Search for the cell housing the specified text and yield its [X, Y] center coordinate. 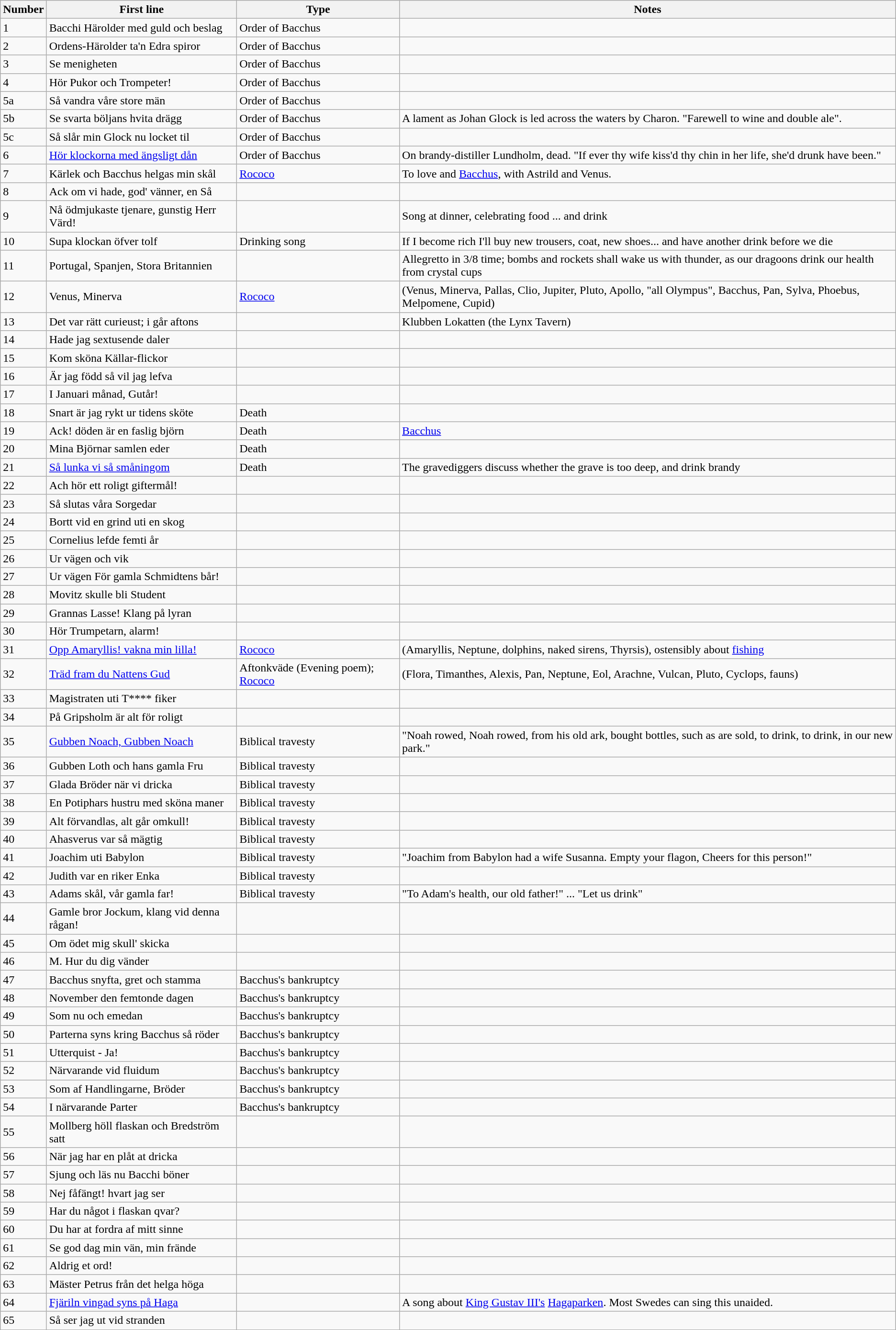
Gubben Loth och hans gamla Fru [142, 766]
Hör klockorna med ängsligt dån [142, 155]
5b [23, 119]
"Joachim from Babylon had a wife Susanna. Empty your flagon, Cheers for this person!" [648, 857]
Klubben Lokatten (the Lynx Tavern) [648, 322]
19 [23, 431]
På Gripsholm är alt för roligt [142, 717]
5c [23, 137]
15 [23, 358]
9 [23, 216]
3 [23, 64]
Se god dag min vän, min frände [142, 1248]
Magistraten uti T**** fiker [142, 699]
Så ser jag ut vid stranden [142, 1320]
Aldrig et ord! [142, 1266]
14 [23, 340]
34 [23, 717]
30 [23, 631]
Notes [648, 10]
Song at dinner, celebrating food ... and drink [648, 216]
49 [23, 1016]
57 [23, 1174]
Opp Amaryllis! vakna min lilla! [142, 649]
17 [23, 394]
Bacchus snyfta, gret och stamma [142, 980]
If I become rich I'll buy new trousers, coat, new shoes... and have another drink before we die [648, 241]
Joachim uti Babylon [142, 857]
38 [23, 803]
(Venus, Minerva, Pallas, Clio, Jupiter, Pluto, Apollo, "all Olympus", Bacchus, Pan, Sylva, Phoebus, Melpomene, Cupid) [648, 297]
Ach hör ett roligt giftermål! [142, 485]
Gamle bror Jockum, klang vid denna rågan! [142, 919]
Det var rätt curieust; i går aftons [142, 322]
64 [23, 1302]
13 [23, 322]
Ordens-Härolder ta'n Edra spiror [142, 46]
39 [23, 821]
Adams skål, vår gamla far! [142, 894]
Ur vägen och vik [142, 559]
En Potiphars hustru med sköna maner [142, 803]
60 [23, 1229]
11 [23, 266]
42 [23, 875]
56 [23, 1156]
Aftonkväde (Evening poem); Rococo [318, 674]
Type [318, 10]
"Noah rowed, Noah rowed, from his old ark, bought bottles, such as are sold, to drink, to drink, in our new park." [648, 742]
Ahasverus var så mägtig [142, 839]
33 [23, 699]
Sjung och läs nu Bacchi böner [142, 1174]
Fjäriln vingad syns på Haga [142, 1302]
Så vandra våre store män [142, 101]
51 [23, 1052]
First line [142, 10]
48 [23, 998]
62 [23, 1266]
65 [23, 1320]
Har du något i flaskan qvar? [142, 1211]
Grannas Lasse! Klang på lyran [142, 613]
8 [23, 191]
To love and Bacchus, with Astrild and Venus. [648, 173]
Nå ödmjukaste tjenare, gunstig Herr Värd! [142, 216]
Utterquist - Ja! [142, 1052]
I Januari månad, Gutår! [142, 394]
Glada Bröder när vi dricka [142, 784]
Supa klockan öfver tolf [142, 241]
Ack om vi hade, god' vänner, en Så [142, 191]
Så slår min Glock nu locket til [142, 137]
40 [23, 839]
23 [23, 503]
22 [23, 485]
A lament as Johan Glock is led across the waters by Charon. "Farewell to wine and double ale". [648, 119]
28 [23, 595]
Ur vägen För gamla Schmidtens bår! [142, 577]
Är jag född så vil jag lefva [142, 376]
21 [23, 467]
Se menigheten [142, 64]
Mollberg höll flaskan och Bredström satt [142, 1131]
10 [23, 241]
45 [23, 943]
Gubben Noach, Gubben Noach [142, 742]
35 [23, 742]
Som nu och emedan [142, 1016]
Bacchi Härolder med guld och beslag [142, 28]
61 [23, 1248]
Cornelius lefde femti år [142, 540]
Om ödet mig skull' skicka [142, 943]
27 [23, 577]
46 [23, 961]
Se svarta böljans hvita drägg [142, 119]
31 [23, 649]
1 [23, 28]
18 [23, 413]
Hade jag sextusende daler [142, 340]
Alt förvandlas, alt går omkull! [142, 821]
Allegretto in 3/8 time; bombs and rockets shall wake us with thunder, as our dragoons drink our health from crystal cups [648, 266]
32 [23, 674]
25 [23, 540]
6 [23, 155]
58 [23, 1193]
52 [23, 1071]
Nej fåfängt! hvart jag ser [142, 1193]
63 [23, 1284]
2 [23, 46]
4 [23, 82]
Bortt vid en grind uti en skog [142, 522]
Träd fram du Nattens Gud [142, 674]
Movitz skulle bli Student [142, 595]
Drinking song [318, 241]
43 [23, 894]
(Flora, Timanthes, Alexis, Pan, Neptune, Eol, Arachne, Vulcan, Pluto, Cyclops, fauns) [648, 674]
Judith var en riker Enka [142, 875]
29 [23, 613]
November den femtonde dagen [142, 998]
37 [23, 784]
Närvarande vid fluidum [142, 1071]
47 [23, 980]
55 [23, 1131]
On brandy-distiller Lundholm, dead. "If ever thy wife kiss'd thy chin in her life, she'd drunk have been." [648, 155]
Snart är jag rykt ur tidens sköte [142, 413]
The gravediggers discuss whether the grave is too deep, and drink brandy [648, 467]
Hör Pukor och Trompeter! [142, 82]
Number [23, 10]
Portugal, Spanjen, Stora Britannien [142, 266]
Som af Handlingarne, Bröder [142, 1089]
Venus, Minerva [142, 297]
24 [23, 522]
5a [23, 101]
7 [23, 173]
41 [23, 857]
36 [23, 766]
"To Adam's health, our old father!" ... "Let us drink" [648, 894]
När jag har en plåt at dricka [142, 1156]
Så slutas våra Sorgedar [142, 503]
Mäster Petrus från det helga höga [142, 1284]
A song about King Gustav III's Hagaparken. Most Swedes can sing this unaided. [648, 1302]
Så lunka vi så småningom [142, 467]
59 [23, 1211]
M. Hur du dig vänder [142, 961]
Parterna syns kring Bacchus så röder [142, 1034]
54 [23, 1107]
12 [23, 297]
Hör Trumpetarn, alarm! [142, 631]
Kärlek och Bacchus helgas min skål [142, 173]
I närvarande Parter [142, 1107]
(Amaryllis, Neptune, dolphins, naked sirens, Thyrsis), ostensibly about fishing [648, 649]
50 [23, 1034]
Kom sköna Källar-flickor [142, 358]
16 [23, 376]
Du har at fordra af mitt sinne [142, 1229]
44 [23, 919]
Ack! döden är en faslig björn [142, 431]
20 [23, 449]
Bacchus [648, 431]
Mina Björnar samlen eder [142, 449]
53 [23, 1089]
26 [23, 559]
